Provide the (X, Y) coordinate of the cell's center where the given text is located.  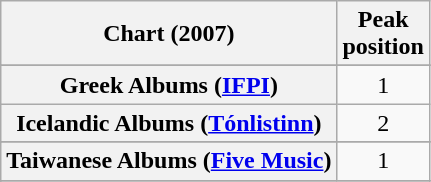
2 (383, 123)
Peakposition (383, 34)
Icelandic Albums (Tónlistinn) (169, 123)
Chart (2007) (169, 34)
Taiwanese Albums (Five Music) (169, 161)
Greek Albums (IFPI) (169, 85)
